Provide the (x, y) coordinate of the cell's center where the given text is located.  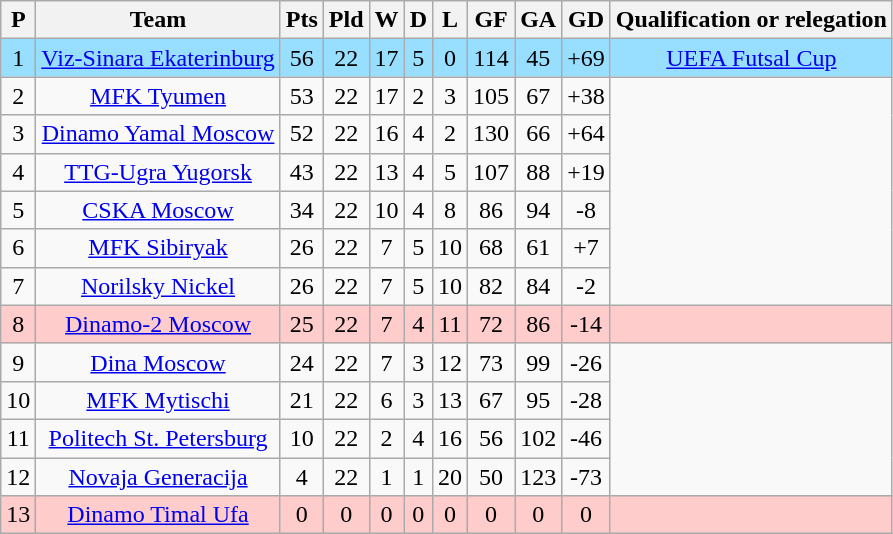
73 (492, 362)
+64 (586, 134)
Dina Moscow (158, 362)
68 (492, 248)
123 (538, 477)
84 (538, 286)
50 (492, 477)
20 (450, 477)
88 (538, 172)
99 (538, 362)
-14 (586, 324)
Novaja Generacija (158, 477)
66 (538, 134)
107 (492, 172)
52 (302, 134)
+38 (586, 96)
114 (492, 58)
24 (302, 362)
-28 (586, 400)
-73 (586, 477)
61 (538, 248)
Politech St. Petersburg (158, 438)
43 (302, 172)
82 (492, 286)
-26 (586, 362)
Team (158, 20)
53 (302, 96)
Viz-Sinara Ekaterinburg (158, 58)
130 (492, 134)
Pld (346, 20)
95 (538, 400)
-46 (586, 438)
Dinamo Yamal Moscow (158, 134)
CSKA Moscow (158, 210)
34 (302, 210)
UEFA Futsal Cup (751, 58)
GF (492, 20)
MFK Sibiryak (158, 248)
9 (18, 362)
W (386, 20)
105 (492, 96)
GA (538, 20)
94 (538, 210)
+7 (586, 248)
45 (538, 58)
Qualification or relegation (751, 20)
102 (538, 438)
-8 (586, 210)
25 (302, 324)
+19 (586, 172)
Pts (302, 20)
P (18, 20)
TTG-Ugra Yugorsk (158, 172)
Dinamo Timal Ufa (158, 515)
+69 (586, 58)
21 (302, 400)
MFK Mytischi (158, 400)
Dinamo-2 Moscow (158, 324)
MFK Tyumen (158, 96)
Norilsky Nickel (158, 286)
L (450, 20)
-2 (586, 286)
D (418, 20)
GD (586, 20)
72 (492, 324)
